Determine the (X, Y) coordinate at the center of the cell enclosing the given text.  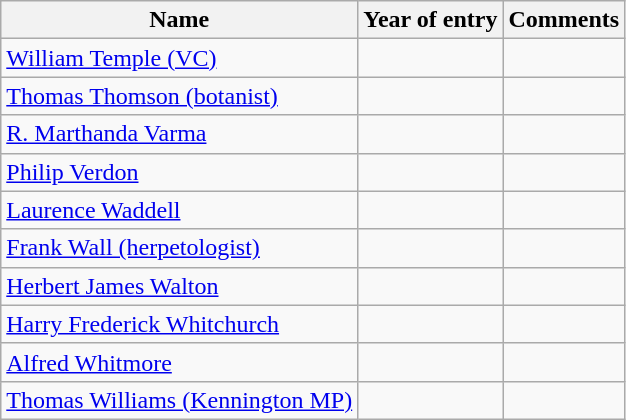
Philip Verdon (180, 172)
Year of entry (430, 20)
Alfred Whitmore (180, 362)
William Temple (VC) (180, 58)
Harry Frederick Whitchurch (180, 324)
Thomas Williams (Kennington MP) (180, 400)
Comments (564, 20)
Laurence Waddell (180, 210)
R. Marthanda Varma (180, 134)
Herbert James Walton (180, 286)
Frank Wall (herpetologist) (180, 248)
Name (180, 20)
Thomas Thomson (botanist) (180, 96)
